Locate the cell with the specified text and output its [x, y] center coordinate. 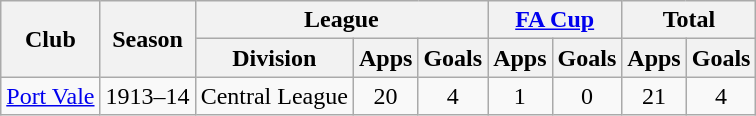
League [341, 20]
20 [385, 96]
Club [50, 39]
0 [587, 96]
Port Vale [50, 96]
1913–14 [148, 96]
Central League [274, 96]
21 [654, 96]
Division [274, 58]
Season [148, 39]
Total [689, 20]
FA Cup [555, 20]
1 [520, 96]
